Return (x, y) of the center of cell containing provided text 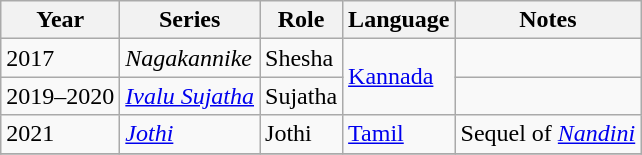
Ivalu Sujatha (190, 96)
Sequel of Nandini (548, 134)
Nagakannike (190, 58)
Kannada (399, 77)
Sujatha (302, 96)
Year (60, 20)
2021 (60, 134)
2017 (60, 58)
Tamil (399, 134)
2019–2020 (60, 96)
Shesha (302, 58)
Role (302, 20)
Series (190, 20)
Notes (548, 20)
Language (399, 20)
